Determine the [X, Y] coordinate at the center of the cell enclosing the given text.  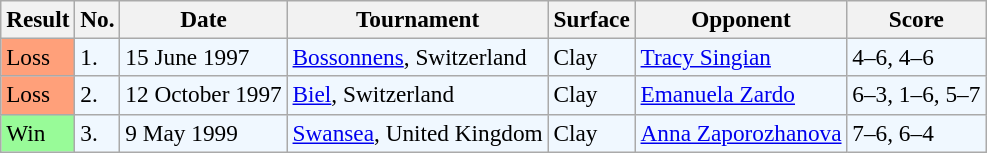
Biel, Switzerland [418, 95]
Result [38, 19]
Anna Zaporozhanova [741, 133]
Swansea, United Kingdom [418, 133]
Date [204, 19]
Bossonnens, Switzerland [418, 57]
Opponent [741, 19]
1. [98, 57]
Score [916, 19]
Emanuela Zardo [741, 95]
12 October 1997 [204, 95]
9 May 1999 [204, 133]
3. [98, 133]
15 June 1997 [204, 57]
7–6, 6–4 [916, 133]
Tournament [418, 19]
No. [98, 19]
Tracy Singian [741, 57]
6–3, 1–6, 5–7 [916, 95]
Surface [592, 19]
4–6, 4–6 [916, 57]
2. [98, 95]
Win [38, 133]
